Detect which cell encompasses the target text, then output its [X, Y] center coordinate. 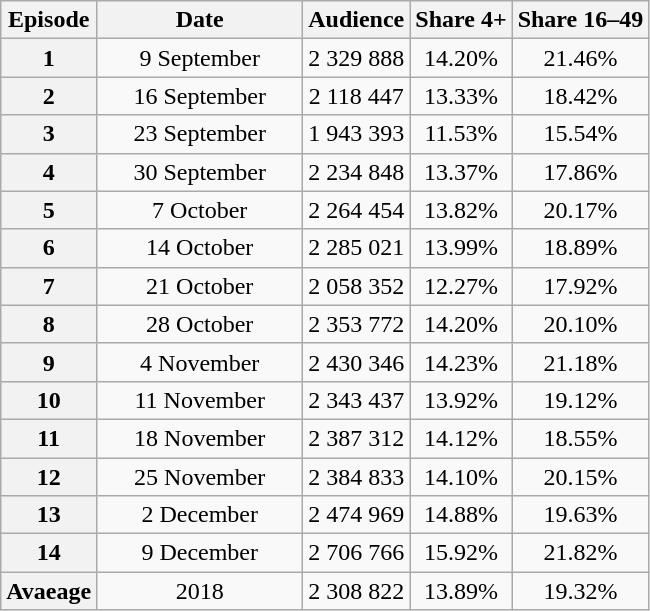
Audience [356, 20]
14.88% [461, 515]
2 December [200, 515]
19.63% [580, 515]
2 706 766 [356, 553]
12.27% [461, 286]
12 [49, 477]
13.89% [461, 591]
Avaeage [49, 591]
13.82% [461, 210]
25 November [200, 477]
2 264 454 [356, 210]
18.42% [580, 96]
18 November [200, 438]
Share 16–49 [580, 20]
14 October [200, 248]
2 058 352 [356, 286]
20.15% [580, 477]
2 329 888 [356, 58]
2 285 021 [356, 248]
21.18% [580, 362]
2 234 848 [356, 172]
16 September [200, 96]
1 [49, 58]
8 [49, 324]
2 118 447 [356, 96]
18.89% [580, 248]
13 [49, 515]
17.92% [580, 286]
2018 [200, 591]
28 October [200, 324]
15.54% [580, 134]
13.37% [461, 172]
14 [49, 553]
15.92% [461, 553]
13.99% [461, 248]
2 474 969 [356, 515]
2 308 822 [356, 591]
4 [49, 172]
20.17% [580, 210]
7 October [200, 210]
2 387 312 [356, 438]
11.53% [461, 134]
10 [49, 400]
1 943 393 [356, 134]
5 [49, 210]
23 September [200, 134]
2 384 833 [356, 477]
30 September [200, 172]
21.46% [580, 58]
11 November [200, 400]
13.92% [461, 400]
Episode [49, 20]
21.82% [580, 553]
9 [49, 362]
4 November [200, 362]
19.32% [580, 591]
2 430 346 [356, 362]
2 [49, 96]
Share 4+ [461, 20]
2 353 772 [356, 324]
17.86% [580, 172]
13.33% [461, 96]
9 December [200, 553]
19.12% [580, 400]
2 343 437 [356, 400]
18.55% [580, 438]
11 [49, 438]
14.12% [461, 438]
7 [49, 286]
9 September [200, 58]
14.23% [461, 362]
14.10% [461, 477]
3 [49, 134]
6 [49, 248]
20.10% [580, 324]
21 October [200, 286]
Date [200, 20]
